Output the (X, Y) coordinate of the center of the cell containing the given text.  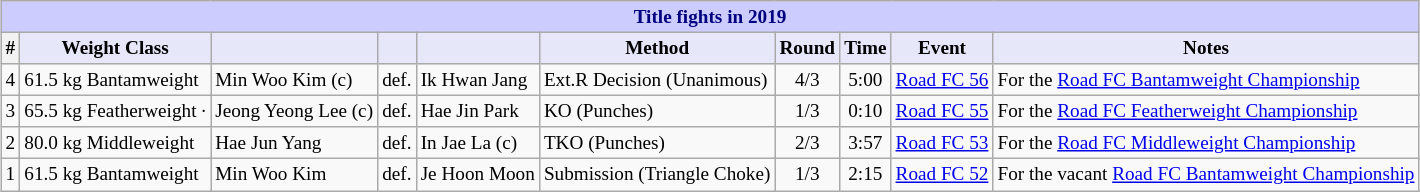
For the Road FC Bantamweight Championship (1206, 80)
Ik Hwan Jang (478, 80)
Min Woo Kim (294, 175)
0:10 (866, 111)
Road FC 52 (942, 175)
Round (808, 48)
Je Hoon Moon (478, 175)
Notes (1206, 48)
Ext.R Decision (Unanimous) (657, 80)
Road FC 56 (942, 80)
2/3 (808, 143)
3:57 (866, 143)
In Jae La (c) (478, 143)
4/3 (808, 80)
TKO (Punches) (657, 143)
Road FC 53 (942, 143)
Method (657, 48)
4 (10, 80)
For the vacant Road FC Bantamweight Championship (1206, 175)
Road FC 55 (942, 111)
Hae Jun Yang (294, 143)
3 (10, 111)
Weight Class (116, 48)
80.0 kg Middleweight (116, 143)
Time (866, 48)
Submission (Triangle Choke) (657, 175)
Jeong Yeong Lee (c) (294, 111)
Hae Jin Park (478, 111)
KO (Punches) (657, 111)
# (10, 48)
5:00 (866, 80)
For the Road FC Middleweight Championship (1206, 143)
Event (942, 48)
Min Woo Kim (c) (294, 80)
2 (10, 143)
Title fights in 2019 (710, 17)
1 (10, 175)
65.5 kg Featherweight · (116, 111)
For the Road FC Featherweight Championship (1206, 111)
2:15 (866, 175)
